From the cell containing the given text, extract its center point as (x, y) coordinate. 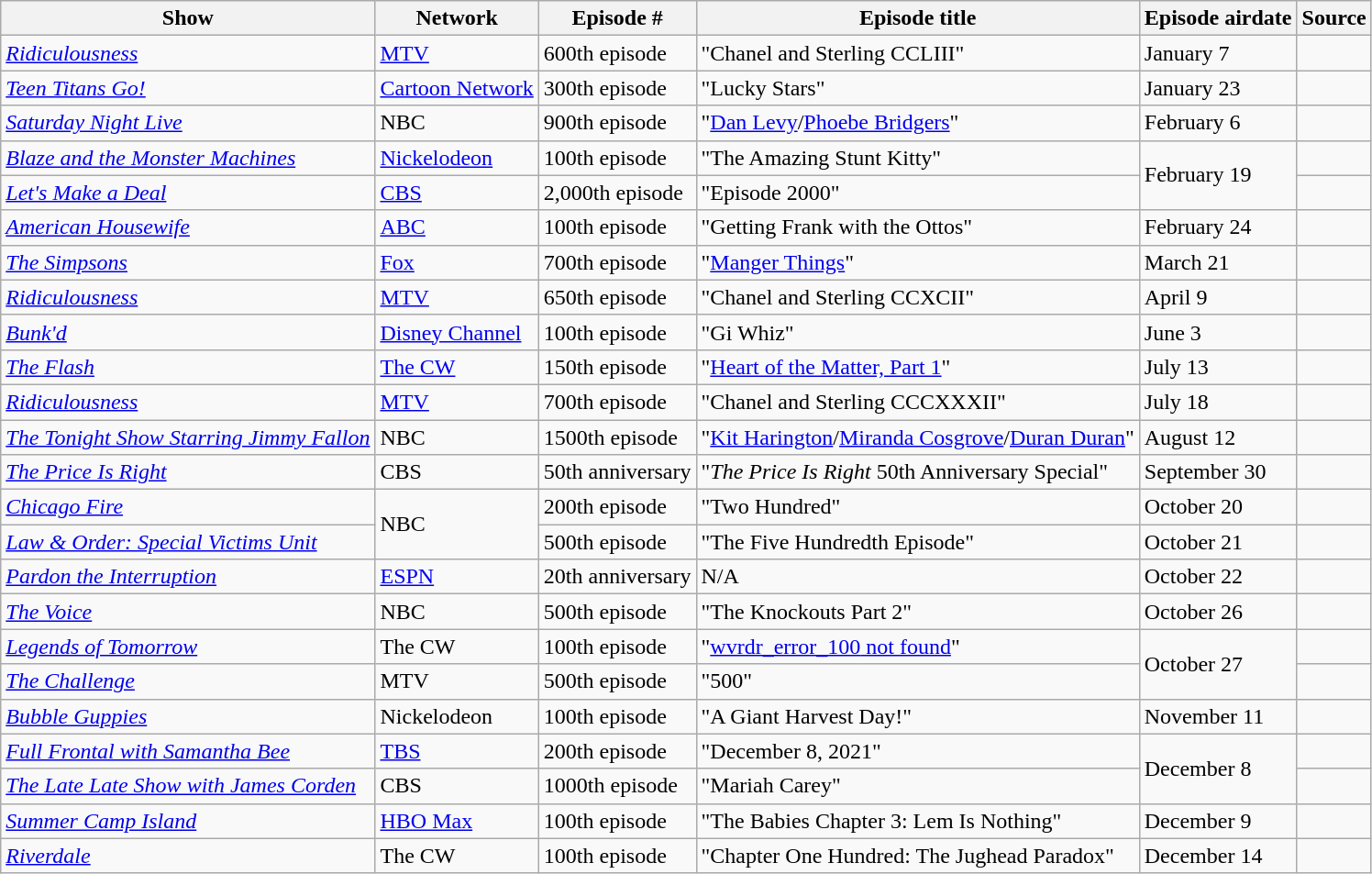
July 18 (1218, 402)
300th episode (617, 88)
50th anniversary (617, 472)
"Getting Frank with the Ottos" (917, 227)
Network (457, 18)
Fox (457, 262)
Let's Make a Deal (188, 193)
Source (1333, 18)
ESPN (457, 577)
February 6 (1218, 123)
"Heart of the Matter, Part 1" (917, 367)
The Late Late Show with James Corden (188, 786)
The Tonight Show Starring Jimmy Fallon (188, 437)
150th episode (617, 367)
Legends of Tomorrow (188, 647)
Disney Channel (457, 332)
December 14 (1218, 856)
"The Amazing Stunt Kitty" (917, 158)
The Price Is Right (188, 472)
February 24 (1218, 227)
Full Frontal with Samantha Bee (188, 751)
June 3 (1218, 332)
October 20 (1218, 507)
Summer Camp Island (188, 821)
"Chanel and Sterling CCLIII" (917, 53)
"Dan Levy/Phoebe Bridgers" (917, 123)
Cartoon Network (457, 88)
December 9 (1218, 821)
The Challenge (188, 681)
The Voice (188, 612)
600th episode (617, 53)
The Simpsons (188, 262)
February 19 (1218, 175)
"The Babies Chapter 3: Lem Is Nothing" (917, 821)
"Chanel and Sterling CCXCII" (917, 297)
"Kit Harington/Miranda Cosgrove/Duran Duran" (917, 437)
July 13 (1218, 367)
April 9 (1218, 297)
Episode airdate (1218, 18)
2,000th episode (617, 193)
"Chapter One Hundred: The Jughead Paradox" (917, 856)
Riverdale (188, 856)
Teen Titans Go! (188, 88)
Chicago Fire (188, 507)
Show (188, 18)
ABC (457, 227)
January 7 (1218, 53)
October 22 (1218, 577)
"A Giant Harvest Day!" (917, 716)
"The Price Is Right 50th Anniversary Special" (917, 472)
March 21 (1218, 262)
American Housewife (188, 227)
Episode # (617, 18)
Bunk'd (188, 332)
November 11 (1218, 716)
TBS (457, 751)
"500" (917, 681)
September 30 (1218, 472)
"Gi Whiz" (917, 332)
HBO Max (457, 821)
October 26 (1218, 612)
October 27 (1218, 664)
"The Knockouts Part 2" (917, 612)
"Episode 2000" (917, 193)
20th anniversary (617, 577)
The Flash (188, 367)
Law & Order: Special Victims Unit (188, 542)
900th episode (617, 123)
1500th episode (617, 437)
Blaze and the Monster Machines (188, 158)
1000th episode (617, 786)
"Two Hundred" (917, 507)
"Manger Things" (917, 262)
October 21 (1218, 542)
N/A (917, 577)
December 8 (1218, 769)
January 23 (1218, 88)
Episode title (917, 18)
"The Five Hundredth Episode" (917, 542)
"Chanel and Sterling CCCXXXII" (917, 402)
Bubble Guppies (188, 716)
"wvrdr_error_100 not found" (917, 647)
"Mariah Carey" (917, 786)
"Lucky Stars" (917, 88)
August 12 (1218, 437)
"December 8, 2021" (917, 751)
650th episode (617, 297)
Pardon the Interruption (188, 577)
Saturday Night Live (188, 123)
